Return (X, Y) of the center of cell containing provided text 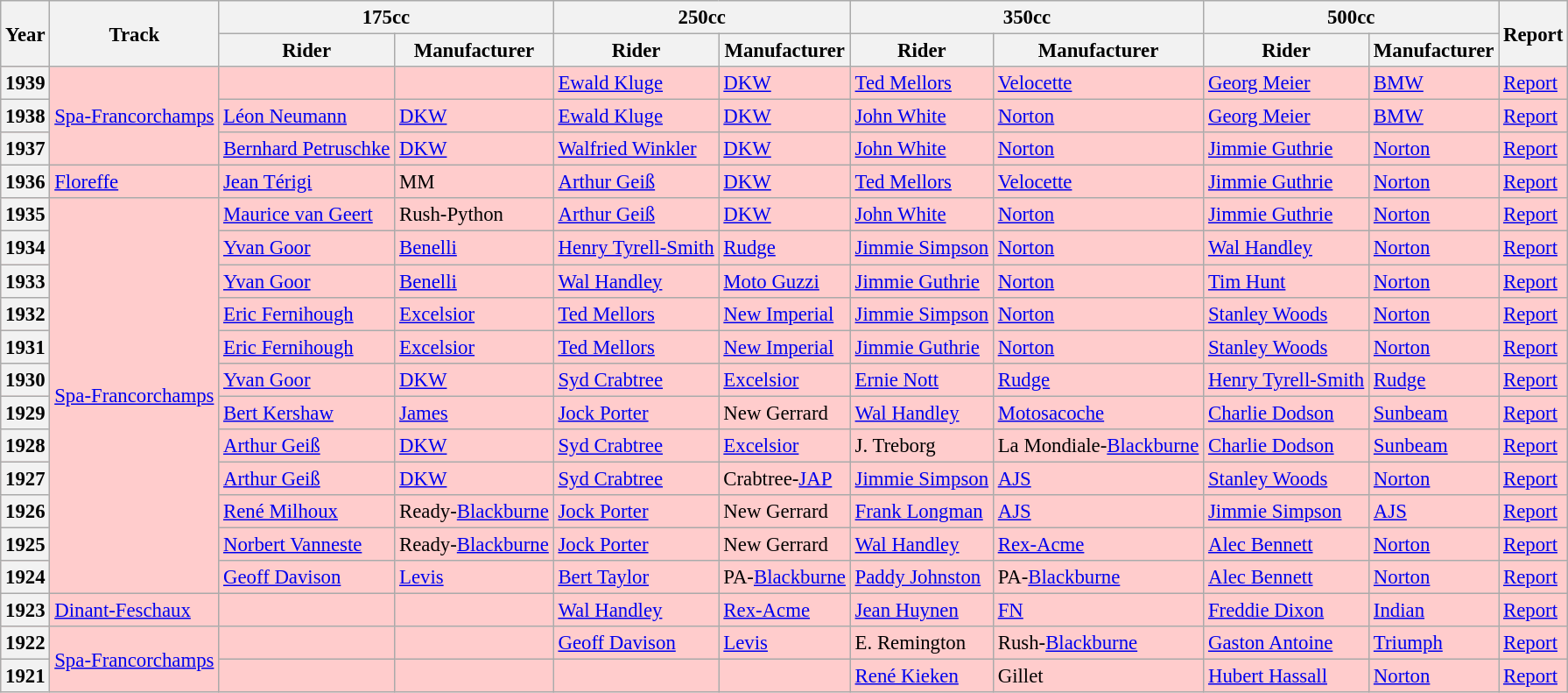
Tim Hunt (1287, 281)
Hubert Hassall (1287, 676)
Rush-Python (475, 215)
Ernie Nott (921, 379)
1937 (25, 149)
Paddy Johnston (921, 577)
Dinant-Feschaux (135, 611)
E. Remington (921, 643)
1935 (25, 215)
René Kieken (921, 676)
Track (135, 33)
Walfried Winkler (636, 149)
Gaston Antoine (1287, 643)
MM (475, 182)
Bert Kershaw (306, 413)
Bert Taylor (636, 577)
La Mondiale-Blackburne (1098, 446)
Bernhard Petruschke (306, 149)
Frank Longman (921, 512)
Floreffe (135, 182)
Norbert Vanneste (306, 544)
J. Treborg (921, 446)
1932 (25, 314)
1934 (25, 248)
1928 (25, 446)
Year (25, 33)
René Milhoux (306, 512)
1936 (25, 182)
350cc (1026, 18)
Rush-Blackburne (1098, 643)
1930 (25, 379)
Jean Térigi (306, 182)
1929 (25, 413)
Jean Huynen (921, 611)
Indian (1434, 611)
1922 (25, 643)
1921 (25, 676)
James (475, 413)
1927 (25, 478)
175cc (386, 18)
1933 (25, 281)
1939 (25, 83)
Léon Neumann (306, 117)
1925 (25, 544)
1938 (25, 117)
Motosacoche (1098, 413)
1931 (25, 347)
Crabtree-JAP (784, 478)
Freddie Dixon (1287, 611)
1924 (25, 577)
FN (1098, 611)
500cc (1352, 18)
Gillet (1098, 676)
250cc (702, 18)
Triumph (1434, 643)
1926 (25, 512)
Moto Guzzi (784, 281)
1923 (25, 611)
Maurice van Geert (306, 215)
